Return the (X, Y) coordinate for the center point of the cell that contains the specified text.  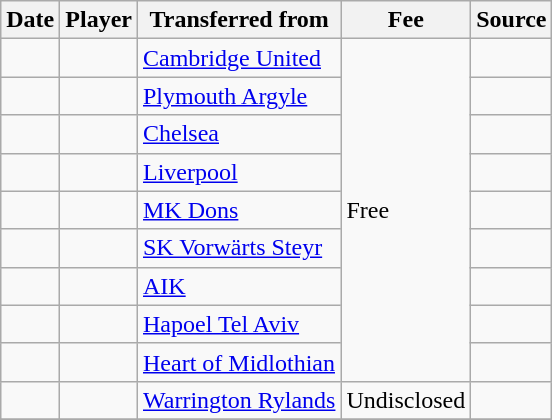
Date (30, 20)
Free (406, 210)
Fee (406, 20)
MK Dons (238, 210)
Plymouth Argyle (238, 96)
Chelsea (238, 134)
SK Vorwärts Steyr (238, 248)
Cambridge United (238, 58)
Heart of Midlothian (238, 362)
Source (512, 20)
Undisclosed (406, 400)
Warrington Rylands (238, 400)
Player (99, 20)
Liverpool (238, 172)
Transferred from (238, 20)
AIK (238, 286)
Hapoel Tel Aviv (238, 324)
